Capture the cell that displays the provided text and extract its (X, Y) central coordinate. 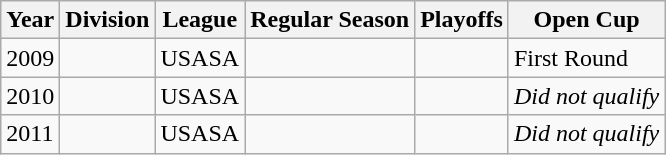
Division (108, 20)
First Round (586, 58)
2010 (30, 96)
Year (30, 20)
Playoffs (462, 20)
Open Cup (586, 20)
2009 (30, 58)
League (200, 20)
Regular Season (330, 20)
2011 (30, 134)
